Extract the (x, y) coordinate from the center of the cell holding the provided text.  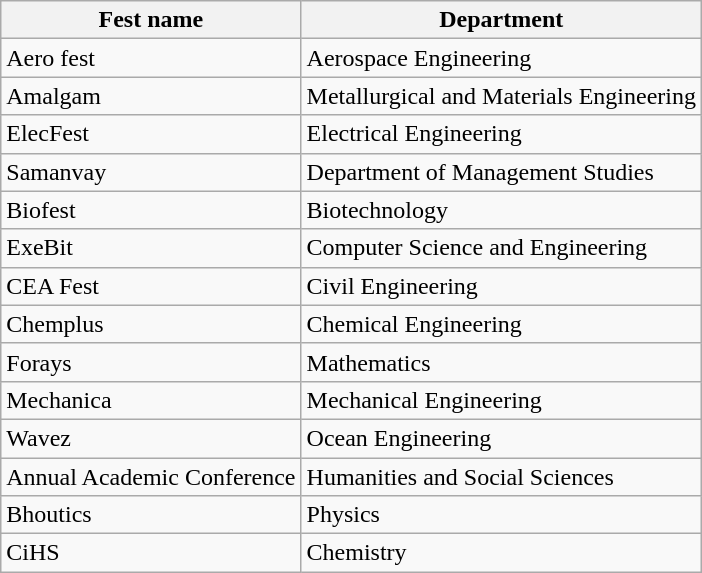
Department (501, 20)
Physics (501, 515)
Bhoutics (151, 515)
Mathematics (501, 362)
CiHS (151, 553)
ExeBit (151, 248)
Chemplus (151, 324)
Civil Engineering (501, 286)
ElecFest (151, 134)
Annual Academic Conference (151, 477)
Mechanical Engineering (501, 400)
Metallurgical and Materials Engineering (501, 96)
Chemistry (501, 553)
CEA Fest (151, 286)
Amalgam (151, 96)
Samanvay (151, 172)
Humanities and Social Sciences (501, 477)
Biotechnology (501, 210)
Mechanica (151, 400)
Department of Management Studies (501, 172)
Computer Science and Engineering (501, 248)
Chemical Engineering (501, 324)
Electrical Engineering (501, 134)
Aerospace Engineering (501, 58)
Forays (151, 362)
Biofest (151, 210)
Fest name (151, 20)
Wavez (151, 438)
Aero fest (151, 58)
Ocean Engineering (501, 438)
